Identify which cell holds the provided text, then report its [x, y] central coordinate. 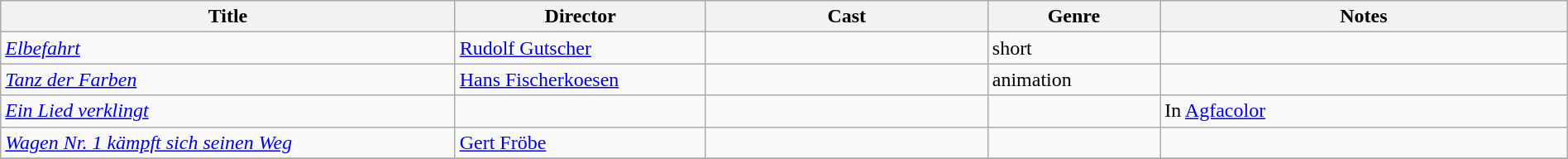
Title [228, 17]
Wagen Nr. 1 kämpft sich seinen Weg [228, 142]
Gert Fröbe [581, 142]
Genre [1073, 17]
Tanz der Farben [228, 79]
Notes [1365, 17]
Director [581, 17]
animation [1073, 79]
Cast [847, 17]
short [1073, 48]
Ein Lied verklingt [228, 111]
In Agfacolor [1365, 111]
Elbefahrt [228, 48]
Hans Fischerkoesen [581, 79]
Rudolf Gutscher [581, 48]
